Return the [x, y] coordinate for the center point of the cell that contains the specified text.  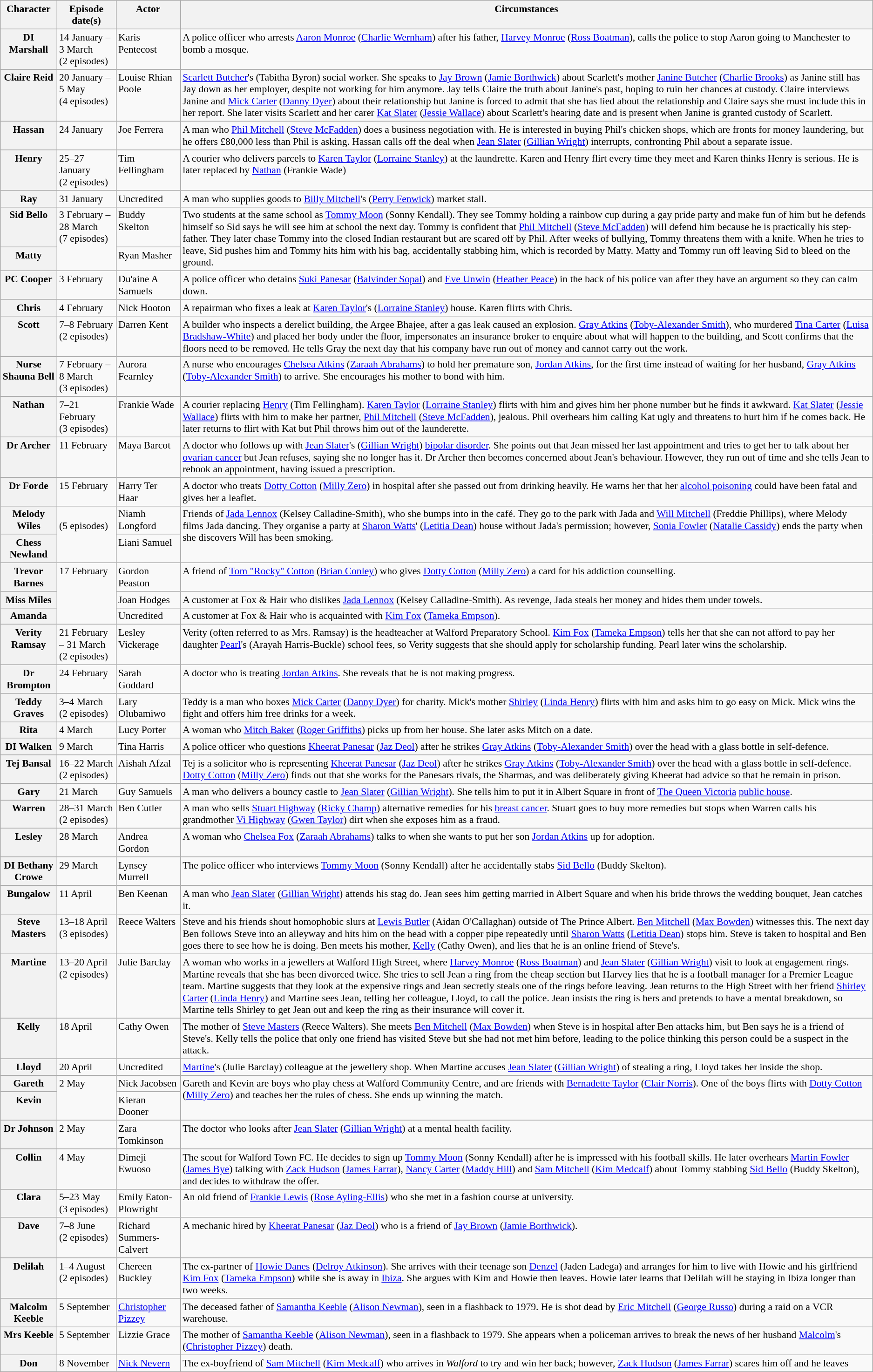
Sid Bello [29, 227]
31 January [87, 199]
DI Walken [29, 747]
Nick Jacobsen [148, 1084]
The doctor who looks after Jean Slater (Gillian Wright) at a mental health facility. [526, 1134]
Malcolm Keeble [29, 1312]
DI Marshall [29, 49]
8 November [87, 1364]
Gordon Peaston [148, 577]
Sarah Goddard [148, 679]
29 March [87, 871]
Kieran Dooner [148, 1107]
Reece Walters [148, 934]
Nick Nevern [148, 1364]
3 February [87, 285]
Liani Samuel [148, 549]
24 February [87, 679]
20 April [87, 1067]
Lucy Porter [148, 730]
Emily Eaton-Plowright [148, 1203]
Chris [29, 308]
Du'aine A Samuels [148, 285]
Melody Wiles [29, 520]
A friend of Tom "Rocky" Cotton (Brian Conley) who gives Dotty Cotton (Milly Zero) a card for his addiction counselling. [526, 577]
Amanda [29, 616]
Kevin [29, 1107]
11 April [87, 900]
(5 episodes) [87, 534]
The police officer who interviews Tommy Moon (Sonny Kendall) after he accidentally stabs Sid Bello (Buddy Skelton). [526, 871]
Dr Forde [29, 492]
5–23 May(3 episodes) [87, 1203]
13–18 April(3 episodes) [87, 934]
DI Bethany Crowe [29, 871]
Verity Ramsay [29, 645]
3 February – 28 March(7 episodes) [87, 239]
7–21 February(3 episodes) [87, 417]
Steve Masters [29, 934]
24 January [87, 136]
20 January – 5 May(4 episodes) [87, 95]
3–4 March(2 episodes) [87, 708]
Dave [29, 1238]
Ben Cutler [148, 814]
21 March [87, 792]
Ray [29, 199]
Cathy Owen [148, 1039]
A man who supplies goods to Billy Mitchell's (Perry Fenwick) market stall. [526, 199]
Joe Ferrera [148, 136]
Episode date(s) [87, 15]
Trevor Barnes [29, 577]
21 February – 31 March(2 episodes) [87, 645]
Dimeji Ewuoso [148, 1169]
Gary [29, 792]
Buddy Skelton [148, 227]
Dr Archer [29, 457]
Ben Keenan [148, 900]
Richard Summers-Calvert [148, 1238]
Henry [29, 170]
Aurora Fearnley [148, 376]
Louise Rhian Poole [148, 95]
Niamh Longford [148, 520]
PC Cooper [29, 285]
Christopher Pizzey [148, 1312]
Kelly [29, 1039]
Delilah [29, 1278]
Frankie Wade [148, 417]
1–4 August (2 episodes) [87, 1278]
Nick Hooton [148, 308]
4 March [87, 730]
Tim Fellingham [148, 170]
Dr Johnson [29, 1134]
Lizzie Grace [148, 1341]
Circumstances [526, 15]
Harry Ter Haar [148, 492]
Character [29, 15]
Bungalow [29, 900]
Don [29, 1364]
Darren Kent [148, 336]
Gareth [29, 1084]
Karis Pentecost [148, 49]
Scott [29, 336]
A repairman who fixes a leak at Karen Taylor's (Lorraine Stanley) house. Karen flirts with Chris. [526, 308]
17 February [87, 594]
25–27 January(2 episodes) [87, 170]
18 April [87, 1039]
Chess Newland [29, 549]
Andrea Gordon [148, 843]
Mrs Keeble [29, 1341]
4 May [87, 1169]
Julie Barclay [148, 986]
7–8 February(2 episodes) [87, 336]
Tina Harris [148, 747]
Rita [29, 730]
14 January – 3 March(2 episodes) [87, 49]
A woman who Mitch Baker (Roger Griffiths) picks up from her house. She later asks Mitch on a date. [526, 730]
Lary Olubamiwo [148, 708]
Actor [148, 15]
28 March [87, 843]
9 March [87, 747]
Matty [29, 259]
Guy Samuels [148, 792]
Zara Tomkinson [148, 1134]
A woman who Chelsea Fox (Zaraah Abrahams) talks to when she wants to put her son Jordan Atkins up for adoption. [526, 843]
Martine [29, 986]
Nurse Shauna Bell [29, 376]
15 February [87, 492]
Miss Miles [29, 600]
Lynsey Murrell [148, 871]
Collin [29, 1169]
Maya Barcot [148, 457]
Claire Reid [29, 95]
Tej Bansal [29, 769]
11 February [87, 457]
A customer at Fox & Hair who is acquainted with Kim Fox (Tameka Empson). [526, 616]
28–31 March(2 episodes) [87, 814]
Lesley Vickerage [148, 645]
Joan Hodges [148, 600]
A mechanic hired by Kheerat Panesar (Jaz Deol) who is a friend of Jay Brown (Jamie Borthwick). [526, 1238]
An old friend of Frankie Lewis (Rose Ayling-Ellis) who she met in a fashion course at university. [526, 1203]
4 February [87, 308]
Teddy Graves [29, 708]
Clara [29, 1203]
Chereen Buckley [148, 1278]
Aishah Afzal [148, 769]
Hassan [29, 136]
Dr Brompton [29, 679]
13–20 April(2 episodes) [87, 986]
7 February – 8 March(3 episodes) [87, 376]
A doctor who is treating Jordan Atkins. She reveals that he is not making progress. [526, 679]
16–22 March(2 episodes) [87, 769]
Nathan [29, 417]
Warren [29, 814]
7–8 June(2 episodes) [87, 1238]
Lesley [29, 843]
A customer at Fox & Hair who dislikes Jada Lennox (Kelsey Calladine-Smith). As revenge, Jada steals her money and hides them under towels. [526, 600]
Lloyd [29, 1067]
Ryan Masher [148, 259]
